For the text-containing cell, return its midpoint in [x, y] coordinate format. 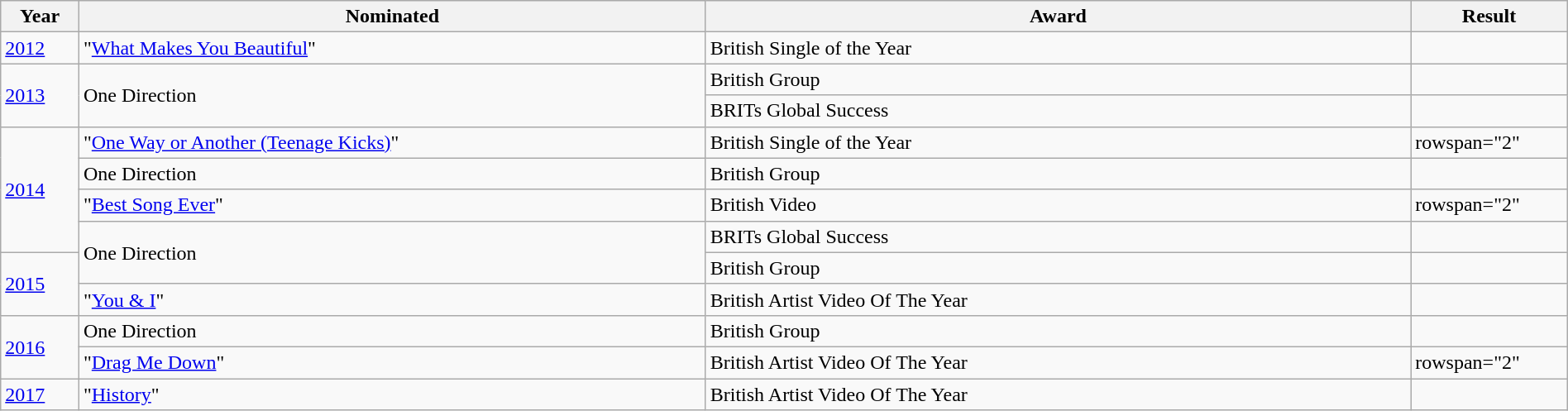
British Video [1059, 205]
"You & I" [392, 299]
2013 [40, 95]
2017 [40, 394]
2012 [40, 48]
Result [1489, 17]
2016 [40, 346]
"One Way or Another (Teenage Kicks)" [392, 142]
"What Makes You Beautiful" [392, 48]
"Best Song Ever" [392, 205]
"Drag Me Down" [392, 362]
Award [1059, 17]
"History" [392, 394]
Nominated [392, 17]
Year [40, 17]
2014 [40, 189]
2015 [40, 284]
